Capture the cell that displays the provided text and extract its (x, y) central coordinate. 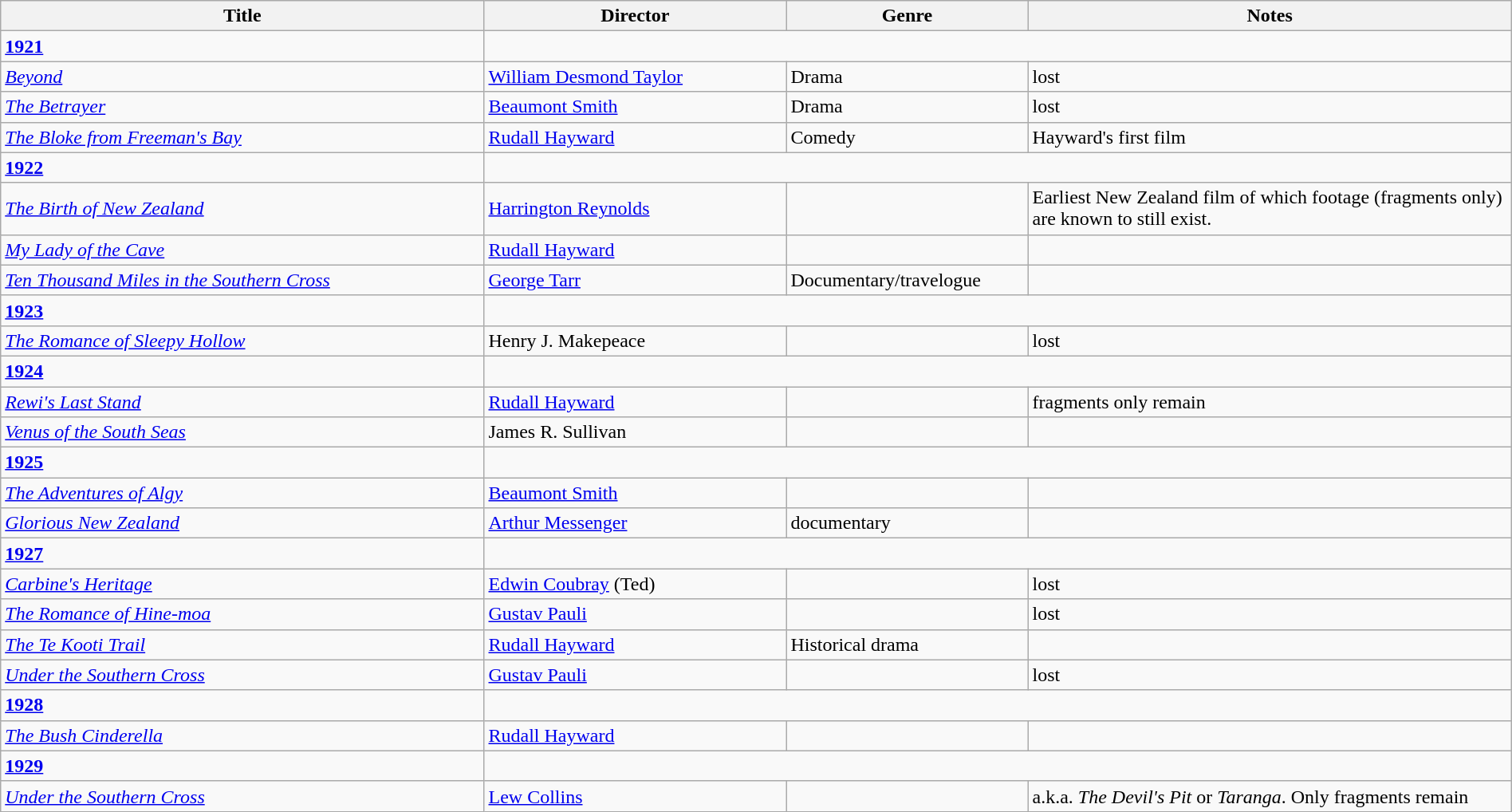
Beyond (242, 77)
Glorious New Zealand (242, 523)
Earliest New Zealand film of which footage (fragments only) are known to still exist. (1270, 209)
The Bush Cinderella (242, 735)
James R. Sullivan (635, 432)
Rewi's Last Stand (242, 401)
The Romance of Hine-moa (242, 614)
Harrington Reynolds (635, 209)
Arthur Messenger (635, 523)
Documentary/travelogue (908, 280)
The Adventures of Algy (242, 493)
1922 (242, 168)
The Birth of New Zealand (242, 209)
documentary (908, 523)
Carbine's Heritage (242, 584)
Director (635, 16)
William Desmond Taylor (635, 77)
Henry J. Makepeace (635, 341)
1929 (242, 766)
Hayward's first film (1270, 137)
Notes (1270, 16)
The Romance of Sleepy Hollow (242, 341)
The Betrayer (242, 107)
Ten Thousand Miles in the Southern Cross (242, 280)
1928 (242, 705)
Comedy (908, 137)
Historical drama (908, 644)
Edwin Coubray (Ted) (635, 584)
1927 (242, 554)
1924 (242, 371)
Lew Collins (635, 796)
The Bloke from Freeman's Bay (242, 137)
The Te Kooti Trail (242, 644)
Genre (908, 16)
a.k.a. The Devil's Pit or Taranga. Only fragments remain (1270, 796)
My Lady of the Cave (242, 250)
fragments only remain (1270, 401)
1925 (242, 463)
George Tarr (635, 280)
Venus of the South Seas (242, 432)
1921 (242, 46)
1923 (242, 310)
Title (242, 16)
